Determine the (x, y) coordinate at the center of the cell enclosing the given text.  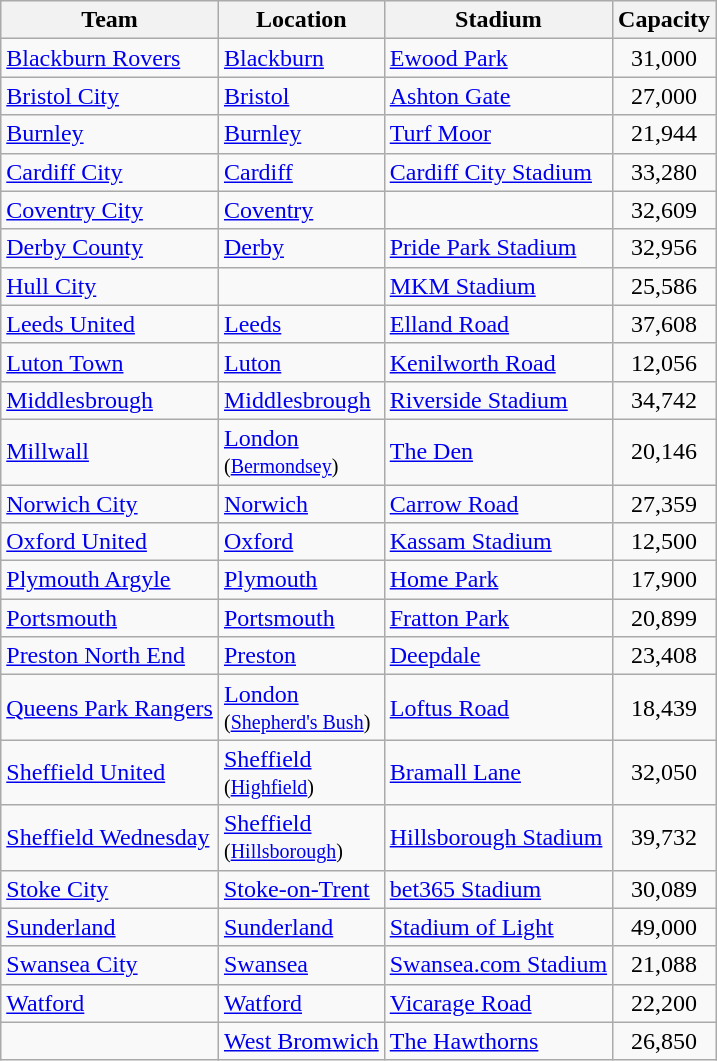
Stadium of Light (498, 927)
Leeds United (110, 324)
Bristol (301, 96)
12,056 (664, 362)
21,944 (664, 134)
Oxford (301, 542)
Coventry City (110, 210)
Oxford United (110, 542)
Capacity (664, 20)
Kassam Stadium (498, 542)
Norwich (301, 503)
Turf Moor (498, 134)
37,608 (664, 324)
Sheffield Wednesday (110, 838)
12,500 (664, 542)
Plymouth (301, 580)
MKM Stadium (498, 286)
Coventry (301, 210)
Deepdale (498, 656)
Vicarage Road (498, 1003)
32,956 (664, 248)
Sheffield (Highfield) (301, 772)
Cardiff City Stadium (498, 172)
Preston (301, 656)
Ewood Park (498, 58)
Ashton Gate (498, 96)
Norwich City (110, 503)
bet365 Stadium (498, 889)
Preston North End (110, 656)
Leeds (301, 324)
Derby County (110, 248)
17,900 (664, 580)
21,088 (664, 965)
Home Park (498, 580)
Swansea (301, 965)
Loftus Road (498, 708)
Elland Road (498, 324)
West Bromwich (301, 1041)
Swansea City (110, 965)
27,000 (664, 96)
Blackburn Rovers (110, 58)
Kenilworth Road (498, 362)
Blackburn (301, 58)
32,609 (664, 210)
Pride Park Stadium (498, 248)
Swansea.com Stadium (498, 965)
Riverside Stadium (498, 400)
Stadium (498, 20)
Cardiff (301, 172)
Luton (301, 362)
20,146 (664, 452)
Hull City (110, 286)
Location (301, 20)
Bramall Lane (498, 772)
20,899 (664, 618)
32,050 (664, 772)
Cardiff City (110, 172)
34,742 (664, 400)
Stoke-on-Trent (301, 889)
27,359 (664, 503)
London (Shepherd's Bush) (301, 708)
30,089 (664, 889)
23,408 (664, 656)
Plymouth Argyle (110, 580)
Carrow Road (498, 503)
London (Bermondsey) (301, 452)
Bristol City (110, 96)
Stoke City (110, 889)
26,850 (664, 1041)
18,439 (664, 708)
Queens Park Rangers (110, 708)
25,586 (664, 286)
The Den (498, 452)
Luton Town (110, 362)
22,200 (664, 1003)
Millwall (110, 452)
39,732 (664, 838)
Fratton Park (498, 618)
The Hawthorns (498, 1041)
Derby (301, 248)
Sheffield (Hillsborough) (301, 838)
49,000 (664, 927)
31,000 (664, 58)
Team (110, 20)
33,280 (664, 172)
Hillsborough Stadium (498, 838)
Sheffield United (110, 772)
